Output the (X, Y) coordinate of the center of the cell containing the given text.  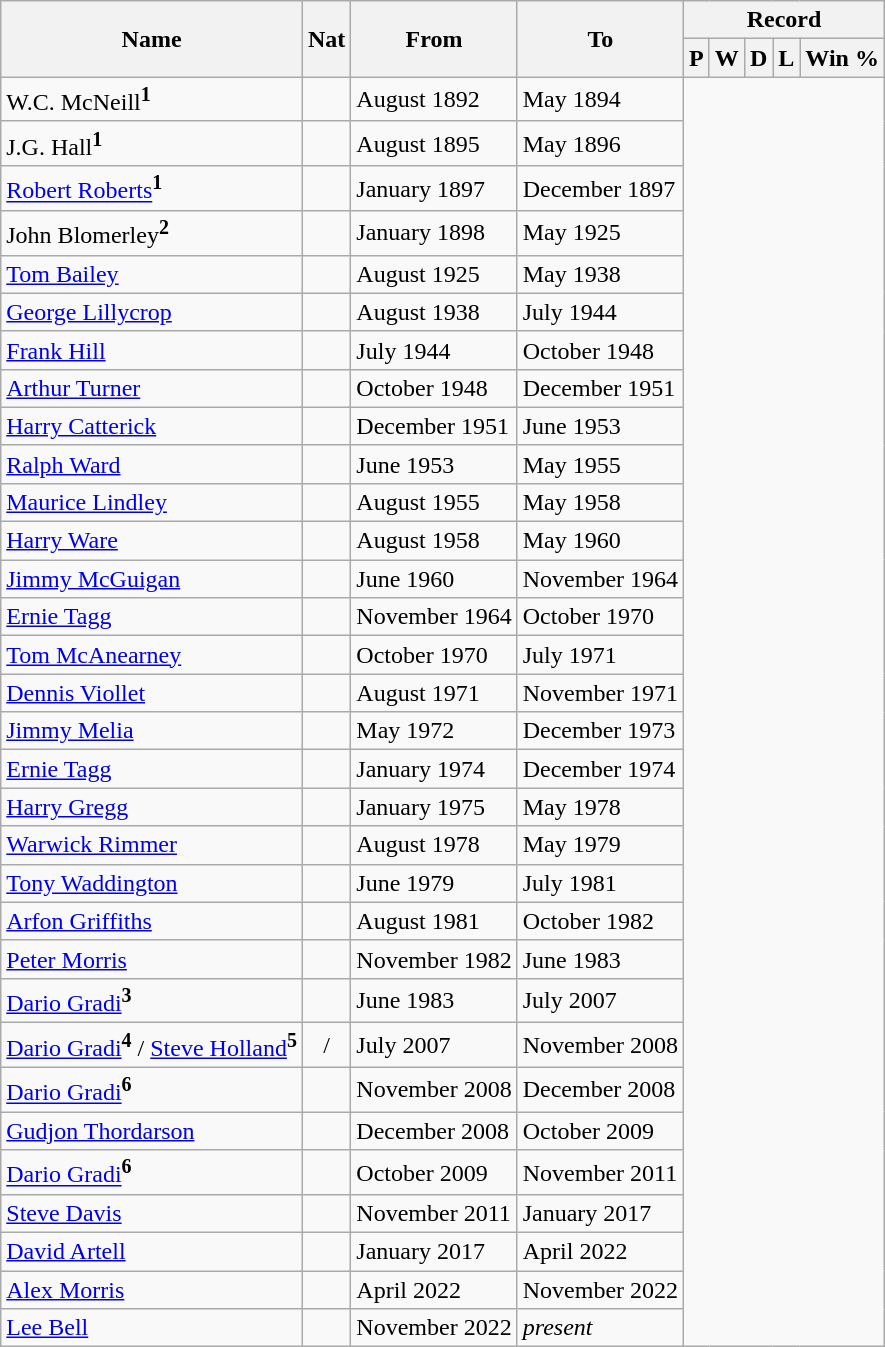
Win % (842, 58)
To (600, 39)
Arthur Turner (152, 388)
/ (326, 1046)
May 1972 (434, 731)
From (434, 39)
Jimmy McGuigan (152, 579)
Robert Roberts1 (152, 188)
August 1925 (434, 274)
George Lillycrop (152, 312)
August 1955 (434, 502)
Dario Gradi4 / Steve Holland5 (152, 1046)
Nat (326, 39)
Tony Waddington (152, 883)
Peter Morris (152, 959)
May 1938 (600, 274)
January 1897 (434, 188)
W (726, 58)
May 1979 (600, 845)
May 1925 (600, 234)
Frank Hill (152, 350)
present (600, 1328)
Steve Davis (152, 1214)
Tom McAnearney (152, 655)
May 1960 (600, 541)
November 1982 (434, 959)
October 1982 (600, 921)
August 1981 (434, 921)
August 1978 (434, 845)
Harry Gregg (152, 807)
May 1958 (600, 502)
Gudjon Thordarson (152, 1131)
Tom Bailey (152, 274)
January 1974 (434, 769)
November 1971 (600, 693)
P (697, 58)
May 1955 (600, 464)
David Artell (152, 1252)
John Blomerley2 (152, 234)
L (786, 58)
J.G. Hall1 (152, 144)
August 1892 (434, 100)
August 1895 (434, 144)
Name (152, 39)
D (758, 58)
Ralph Ward (152, 464)
Maurice Lindley (152, 502)
Record (784, 20)
July 1981 (600, 883)
December 1974 (600, 769)
January 1975 (434, 807)
May 1896 (600, 144)
W.C. McNeill1 (152, 100)
August 1938 (434, 312)
December 1973 (600, 731)
December 1897 (600, 188)
January 1898 (434, 234)
Alex Morris (152, 1290)
May 1978 (600, 807)
May 1894 (600, 100)
June 1979 (434, 883)
Lee Bell (152, 1328)
Dennis Viollet (152, 693)
Harry Catterick (152, 426)
Warwick Rimmer (152, 845)
July 1971 (600, 655)
Dario Gradi3 (152, 1000)
June 1960 (434, 579)
August 1971 (434, 693)
Jimmy Melia (152, 731)
Harry Ware (152, 541)
Arfon Griffiths (152, 921)
August 1958 (434, 541)
